Locate the cell with the specified text and output its [X, Y] center coordinate. 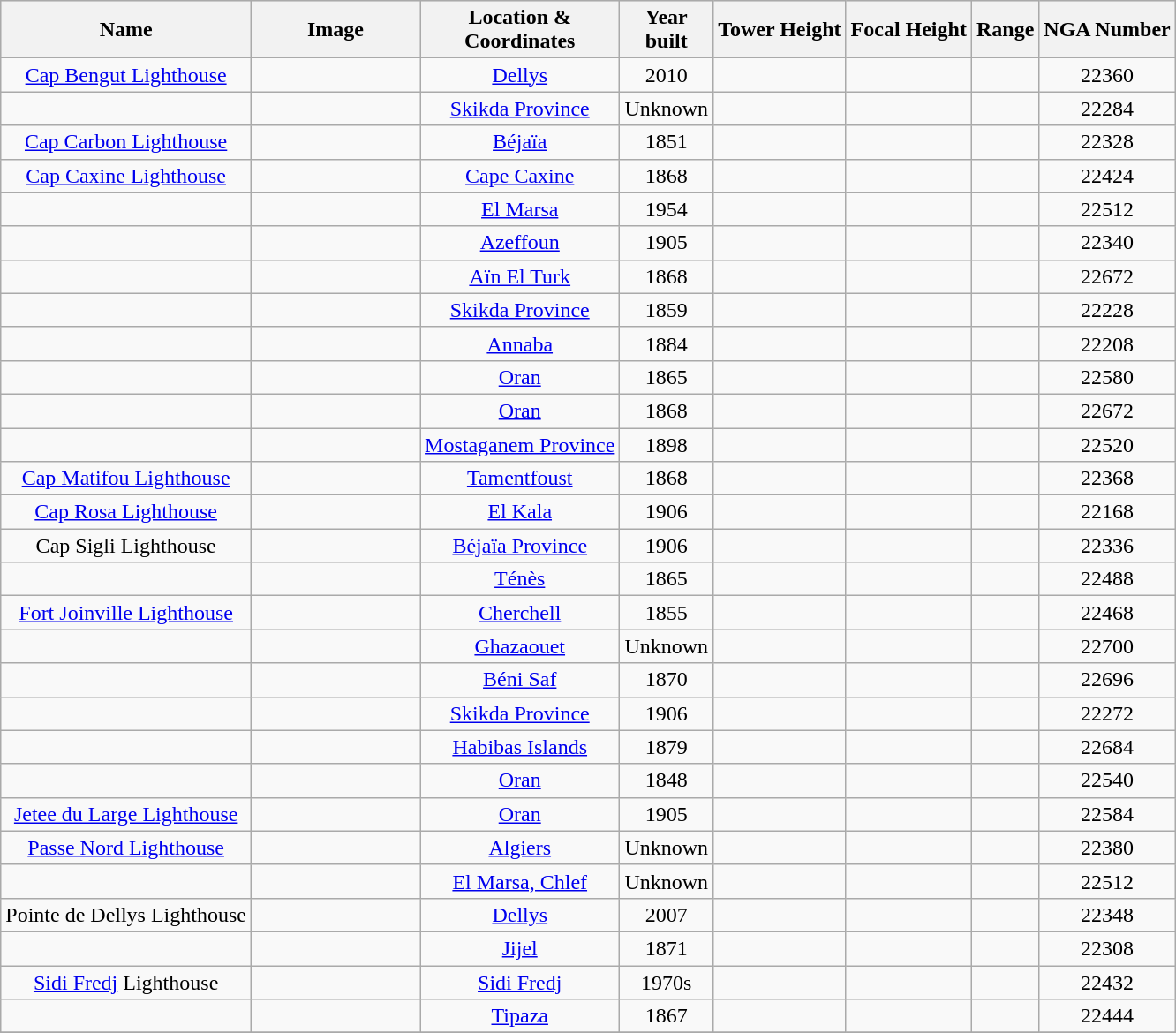
22432 [1107, 983]
22424 [1107, 176]
1898 [667, 444]
Cap Bengut Lighthouse [126, 75]
1970s [667, 983]
Cap Rosa Lighthouse [126, 512]
Béjaïa Province [520, 546]
El Marsa [520, 209]
Jetee du Large Lighthouse [126, 814]
22696 [1107, 680]
22228 [1107, 310]
22360 [1107, 75]
22328 [1107, 142]
Béjaïa [520, 142]
Cap Matifou Lighthouse [126, 479]
Annaba [520, 343]
22700 [1107, 646]
Aïn El Turk [520, 276]
1851 [667, 142]
Range [1005, 30]
2007 [667, 915]
Habibas Islands [520, 747]
NGA Number [1107, 30]
1871 [667, 948]
Sidi Fredj [520, 983]
1848 [667, 780]
Cap Sigli Lighthouse [126, 546]
El Marsa, Chlef [520, 881]
1879 [667, 747]
Béni Saf [520, 680]
1867 [667, 1016]
22584 [1107, 814]
Cherchell [520, 613]
1954 [667, 209]
Pointe de Dellys Lighthouse [126, 915]
22208 [1107, 343]
1884 [667, 343]
1859 [667, 310]
22284 [1107, 109]
22580 [1107, 377]
Tamentfoust [520, 479]
22520 [1107, 444]
Cap Carbon Lighthouse [126, 142]
Ténès [520, 579]
22368 [1107, 479]
Yearbuilt [667, 30]
22168 [1107, 512]
Cape Caxine [520, 176]
1870 [667, 680]
El Kala [520, 512]
Passe Nord Lighthouse [126, 848]
22308 [1107, 948]
Focal Height [908, 30]
22348 [1107, 915]
22340 [1107, 243]
Ghazaouet [520, 646]
Tipaza [520, 1016]
22444 [1107, 1016]
22540 [1107, 780]
Mostaganem Province [520, 444]
Location & Coordinates [520, 30]
Azeffoun [520, 243]
22272 [1107, 713]
22468 [1107, 613]
Jijel [520, 948]
22380 [1107, 848]
22684 [1107, 747]
Fort Joinville Lighthouse [126, 613]
Cap Caxine Lighthouse [126, 176]
Name [126, 30]
Tower Height [780, 30]
2010 [667, 75]
Sidi Fredj Lighthouse [126, 983]
1855 [667, 613]
22336 [1107, 546]
Image [335, 30]
22488 [1107, 579]
Algiers [520, 848]
